Output the [x, y] coordinate of the center of the cell containing the given text.  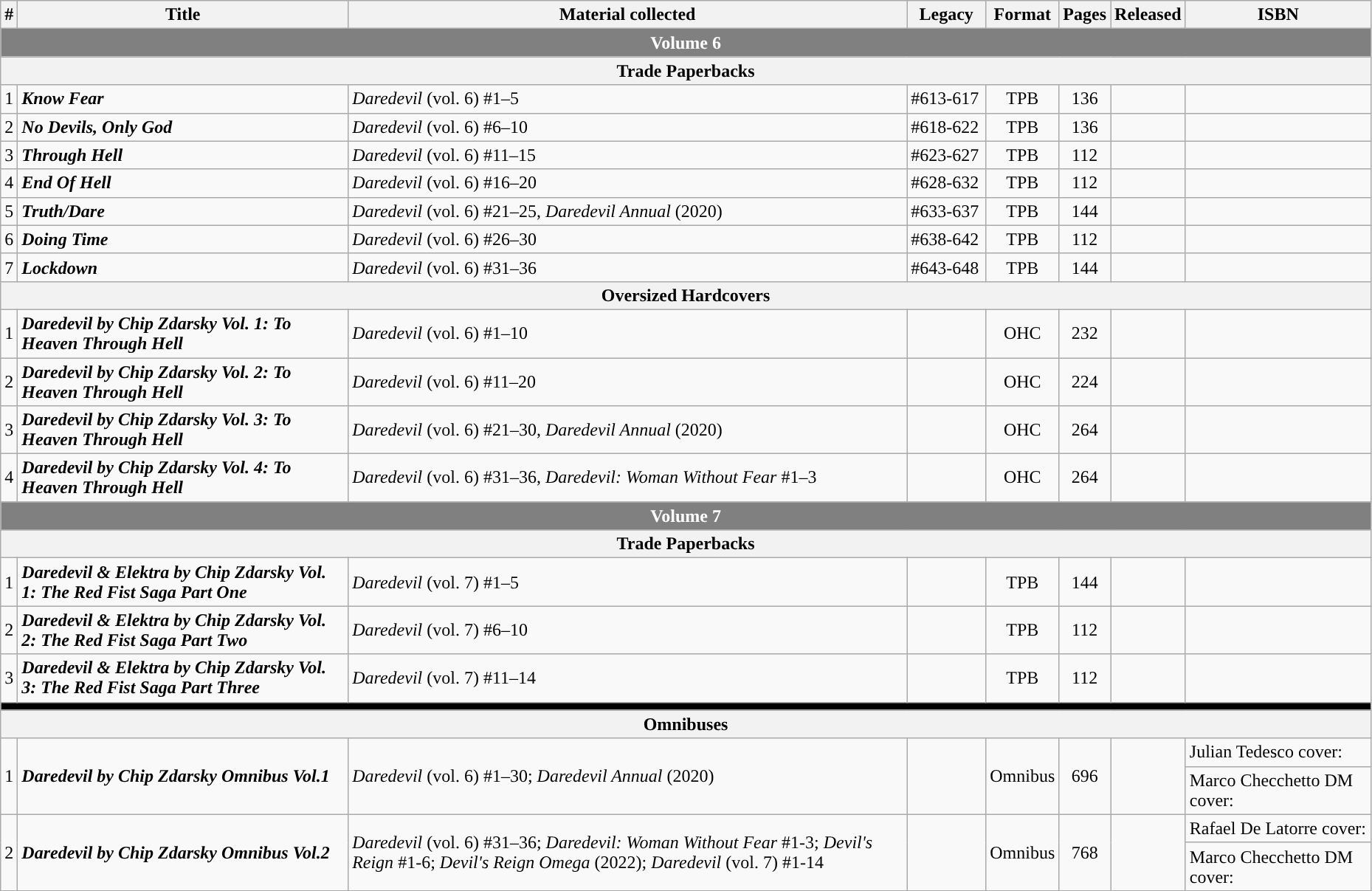
Truth/Dare [183, 211]
Daredevil by Chip Zdarsky Vol. 4: To Heaven Through Hell [183, 478]
Daredevil (vol. 6) #31–36, Daredevil: Woman Without Fear #1–3 [627, 478]
Volume 6 [686, 43]
Oversized Hardcovers [686, 295]
224 [1085, 381]
Daredevil (vol. 6) #11–20 [627, 381]
Julian Tedesco cover: [1278, 752]
Daredevil (vol. 6) #6–10 [627, 127]
Daredevil & Elektra by Chip Zdarsky Vol. 1: The Red Fist Saga Part One [183, 582]
#613-617 [946, 99]
Format [1023, 15]
Daredevil (vol. 6) #1–10 [627, 334]
Daredevil (vol. 6) #16–20 [627, 183]
Legacy [946, 15]
Daredevil by Chip Zdarsky Vol. 3: To Heaven Through Hell [183, 430]
Material collected [627, 15]
#628-632 [946, 183]
Omnibuses [686, 724]
Daredevil & Elektra by Chip Zdarsky Vol. 3: The Red Fist Saga Part Three [183, 678]
696 [1085, 777]
Daredevil (vol. 6) #21–30, Daredevil Annual (2020) [627, 430]
7 [9, 267]
Daredevil by Chip Zdarsky Vol. 1: To Heaven Through Hell [183, 334]
Title [183, 15]
Doing Time [183, 239]
#643-648 [946, 267]
Released [1148, 15]
Daredevil by Chip Zdarsky Vol. 2: To Heaven Through Hell [183, 381]
#618-622 [946, 127]
Lockdown [183, 267]
Pages [1085, 15]
Daredevil (vol. 7) #1–5 [627, 582]
Daredevil by Chip Zdarsky Omnibus Vol.1 [183, 777]
Daredevil (vol. 6) #21–25, Daredevil Annual (2020) [627, 211]
Daredevil (vol. 6) #1–30; Daredevil Annual (2020) [627, 777]
Know Fear [183, 99]
#623-627 [946, 155]
Daredevil (vol. 7) #6–10 [627, 630]
#633-637 [946, 211]
Daredevil (vol. 6) #31–36 [627, 267]
Daredevil (vol. 7) #11–14 [627, 678]
Daredevil (vol. 6) #11–15 [627, 155]
Daredevil (vol. 6) #1–5 [627, 99]
Daredevil (vol. 6) #26–30 [627, 239]
232 [1085, 334]
Through Hell [183, 155]
5 [9, 211]
ISBN [1278, 15]
Volume 7 [686, 516]
#638-642 [946, 239]
End Of Hell [183, 183]
Rafael De Latorre cover: [1278, 828]
768 [1085, 852]
Daredevil by Chip Zdarsky Omnibus Vol.2 [183, 852]
# [9, 15]
Daredevil (vol. 6) #31–36; Daredevil: Woman Without Fear #1-3; Devil's Reign #1-6; Devil's Reign Omega (2022); Daredevil (vol. 7) #1-14 [627, 852]
6 [9, 239]
Daredevil & Elektra by Chip Zdarsky Vol. 2: The Red Fist Saga Part Two [183, 630]
No Devils, Only God [183, 127]
